Provide the (x, y) coordinate of the cell's center where the given text is located.  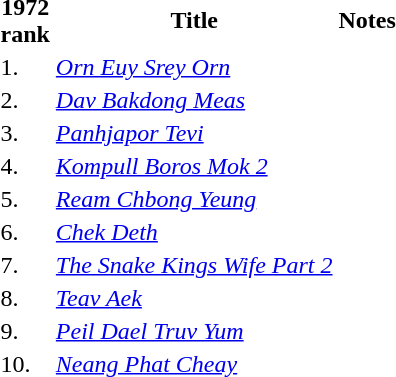
Peil Dael Truv Yum (194, 331)
Kompull Boros Mok 2 (194, 166)
Panhjapor Tevi (194, 133)
Dav Bakdong Meas (194, 100)
Orn Euy Srey Orn (194, 67)
The Snake Kings Wife Part 2 (194, 265)
Teav Aek (194, 298)
Ream Chbong Yeung (194, 199)
Chek Deth (194, 232)
